Locate the cell with the specified text and output its (x, y) center coordinate. 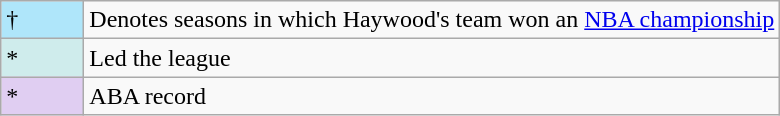
ABA record (432, 96)
Denotes seasons in which Haywood's team won an NBA championship (432, 20)
† (42, 20)
Led the league (432, 58)
